Determine the [X, Y] coordinate at the center of the cell enclosing the given text.  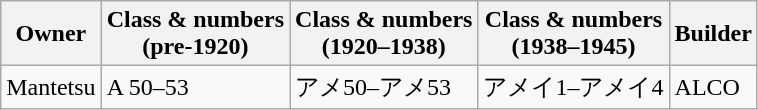
Class & numbers(1938–1945) [574, 34]
Builder [713, 34]
アメ50–アメ53 [384, 88]
Owner [51, 34]
Class & numbers(1920–1938) [384, 34]
A 50–53 [195, 88]
ALCO [713, 88]
Class & numbers(pre-1920) [195, 34]
アメイ1–アメイ4 [574, 88]
Mantetsu [51, 88]
